Extract the (X, Y) coordinate from the center of the cell holding the provided text.  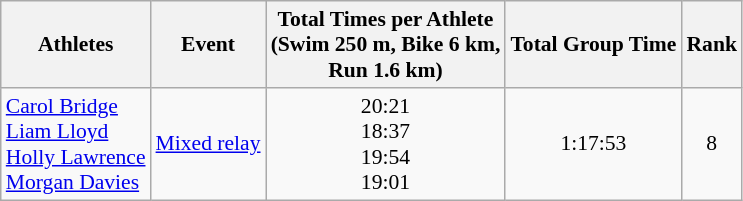
1:17:53 (593, 144)
Event (208, 44)
Carol BridgeLiam LloydHolly LawrenceMorgan Davies (76, 144)
Athletes (76, 44)
8 (712, 144)
Mixed relay (208, 144)
20:2118:3719:5419:01 (386, 144)
Total Group Time (593, 44)
Rank (712, 44)
Total Times per Athlete (Swim 250 m, Bike 6 km, Run 1.6 km) (386, 44)
